From the cell containing the given text, extract its center point as [x, y] coordinate. 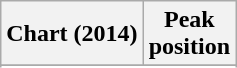
Peak position [189, 34]
Chart (2014) [72, 34]
